Locate the cell with the specified text and output its [x, y] center coordinate. 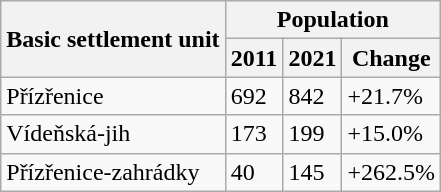
199 [312, 134]
Change [392, 58]
692 [254, 96]
2021 [312, 58]
Přízřenice-zahrádky [113, 172]
145 [312, 172]
+21.7% [392, 96]
40 [254, 172]
+15.0% [392, 134]
173 [254, 134]
842 [312, 96]
Přízřenice [113, 96]
Basic settlement unit [113, 39]
+262.5% [392, 172]
Vídeňská-jih [113, 134]
2011 [254, 58]
Population [332, 20]
